Search for the cell housing the specified text and yield its (X, Y) center coordinate. 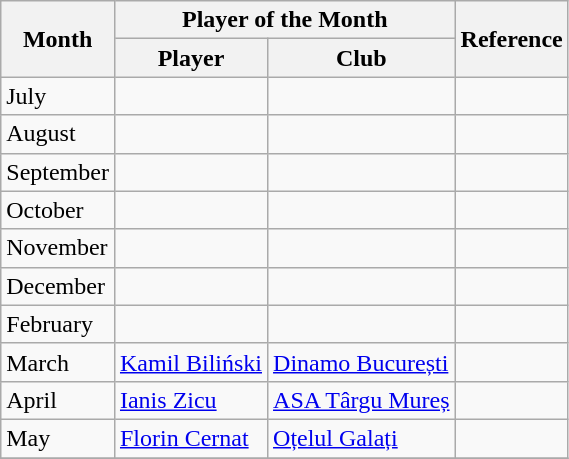
July (58, 96)
Dinamo București (362, 362)
Florin Cernat (190, 438)
September (58, 172)
December (58, 286)
Month (58, 39)
April (58, 400)
November (58, 248)
Reference (512, 39)
Oțelul Galați (362, 438)
Ianis Zicu (190, 400)
ASA Târgu Mureș (362, 400)
Club (362, 58)
Player (190, 58)
May (58, 438)
October (58, 210)
August (58, 134)
February (58, 324)
March (58, 362)
Player of the Month (284, 20)
Kamil Biliński (190, 362)
